Return [x, y] of the center of cell containing provided text 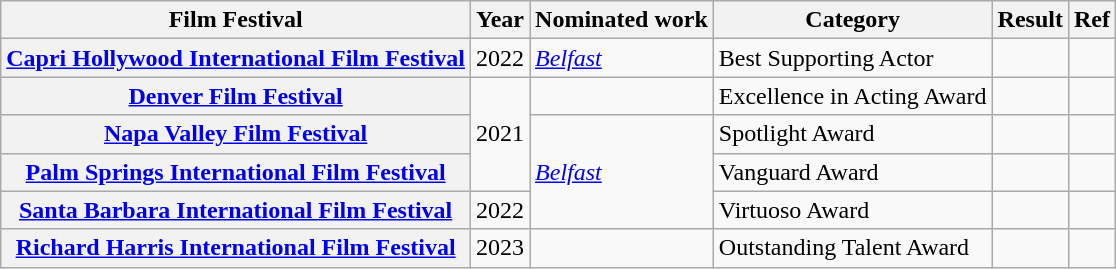
Palm Springs International Film Festival [236, 172]
Napa Valley Film Festival [236, 134]
Virtuoso Award [852, 210]
Category [852, 20]
Santa Barbara International Film Festival [236, 210]
Excellence in Acting Award [852, 96]
Outstanding Talent Award [852, 248]
Denver Film Festival [236, 96]
Film Festival [236, 20]
2021 [500, 134]
Ref [1092, 20]
Vanguard Award [852, 172]
Year [500, 20]
Nominated work [622, 20]
Best Supporting Actor [852, 58]
2023 [500, 248]
Capri Hollywood International Film Festival [236, 58]
Spotlight Award [852, 134]
Richard Harris International Film Festival [236, 248]
Result [1030, 20]
